Search for the cell housing the specified text and yield its [x, y] center coordinate. 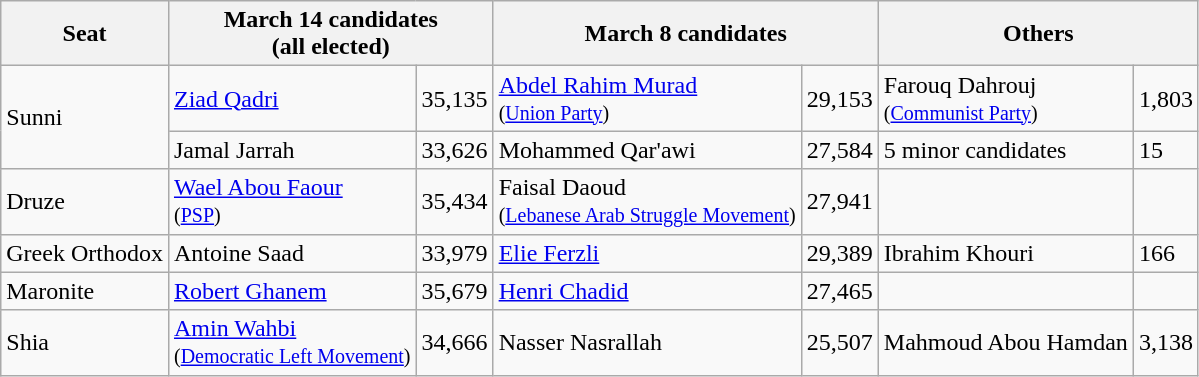
Mahmoud Abou Hamdan [1006, 342]
Faisal Daoud(Lebanese Arab Struggle Movement) [647, 202]
Wael Abou Faour(PSP) [292, 202]
1,803 [1166, 98]
Jamal Jarrah [292, 150]
Shia [85, 342]
35,679 [454, 291]
34,666 [454, 342]
Maronite [85, 291]
Henri Chadid [647, 291]
27,465 [840, 291]
Farouq Dahrouj(Communist Party) [1006, 98]
Mohammed Qar'awi [647, 150]
Seat [85, 34]
3,138 [1166, 342]
Robert Ghanem [292, 291]
27,941 [840, 202]
166 [1166, 253]
March 14 candidates(all elected) [330, 34]
25,507 [840, 342]
Nasser Nasrallah [647, 342]
March 8 candidates [686, 34]
Amin Wahbi(Democratic Left Movement) [292, 342]
33,979 [454, 253]
35,434 [454, 202]
29,153 [840, 98]
Ziad Qadri [292, 98]
33,626 [454, 150]
Sunni [85, 118]
5 minor candidates [1006, 150]
Ibrahim Khouri [1006, 253]
Antoine Saad [292, 253]
Greek Orthodox [85, 253]
15 [1166, 150]
Abdel Rahim Murad(Union Party) [647, 98]
Druze [85, 202]
29,389 [840, 253]
Others [1038, 34]
27,584 [840, 150]
Elie Ferzli [647, 253]
35,135 [454, 98]
